Search for the cell housing the specified text and yield its [X, Y] center coordinate. 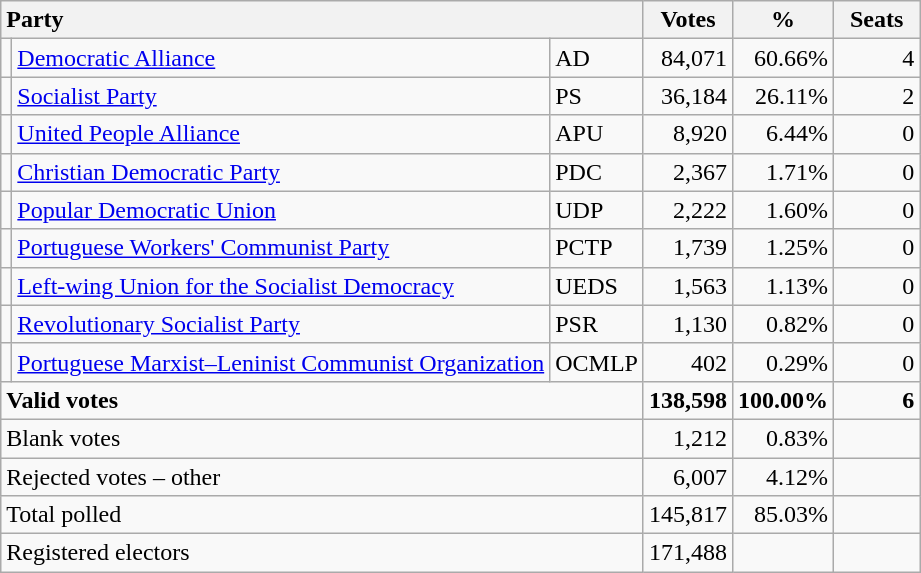
1,212 [688, 438]
2,367 [688, 172]
1,739 [688, 248]
Party [322, 20]
Left-wing Union for the Socialist Democracy [281, 286]
8,920 [688, 134]
2,222 [688, 210]
84,071 [688, 58]
PCTP [597, 248]
Socialist Party [281, 96]
145,817 [688, 515]
6.44% [784, 134]
PS [597, 96]
6 [877, 400]
100.00% [784, 400]
Christian Democratic Party [281, 172]
402 [688, 362]
APU [597, 134]
PSR [597, 324]
Votes [688, 20]
Revolutionary Socialist Party [281, 324]
UEDS [597, 286]
6,007 [688, 477]
% [784, 20]
26.11% [784, 96]
138,598 [688, 400]
1.25% [784, 248]
36,184 [688, 96]
Registered electors [322, 553]
2 [877, 96]
Valid votes [322, 400]
1.60% [784, 210]
Portuguese Workers' Communist Party [281, 248]
85.03% [784, 515]
OCMLP [597, 362]
Popular Democratic Union [281, 210]
Seats [877, 20]
United People Alliance [281, 134]
Democratic Alliance [281, 58]
UDP [597, 210]
Total polled [322, 515]
1.13% [784, 286]
1,563 [688, 286]
4 [877, 58]
60.66% [784, 58]
Portuguese Marxist–Leninist Communist Organization [281, 362]
Blank votes [322, 438]
4.12% [784, 477]
0.29% [784, 362]
171,488 [688, 553]
AD [597, 58]
PDC [597, 172]
1.71% [784, 172]
1,130 [688, 324]
Rejected votes – other [322, 477]
0.82% [784, 324]
0.83% [784, 438]
